Find where the given text appears and provide that cell's center as [X, Y] coordinate. 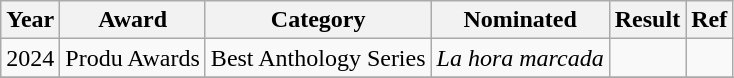
Best Anthology Series [318, 58]
Ref [710, 20]
2024 [30, 58]
La hora marcada [520, 58]
Category [318, 20]
Result [647, 20]
Produ Awards [133, 58]
Nominated [520, 20]
Year [30, 20]
Award [133, 20]
